Pinpoint the cell where the given text exists, returning its (x, y) midpoint coordinate. 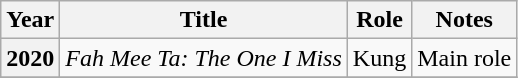
Main role (464, 58)
Year (30, 20)
2020 (30, 58)
Role (379, 20)
Fah Mee Ta: The One I Miss (204, 58)
Notes (464, 20)
Kung (379, 58)
Title (204, 20)
